For the text-containing cell, return its midpoint in [x, y] coordinate format. 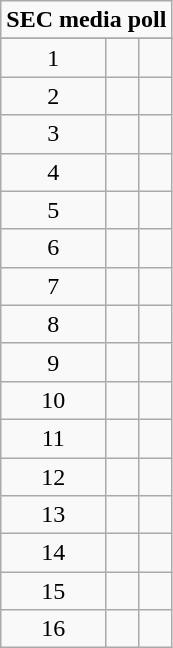
9 [54, 362]
6 [54, 248]
1 [54, 58]
4 [54, 172]
15 [54, 591]
11 [54, 438]
13 [54, 515]
8 [54, 324]
12 [54, 477]
14 [54, 553]
5 [54, 210]
7 [54, 286]
SEC media poll [86, 20]
2 [54, 96]
10 [54, 400]
3 [54, 134]
16 [54, 629]
